Scan for the cell matching the given text and deliver its [X, Y] coordinate at center. 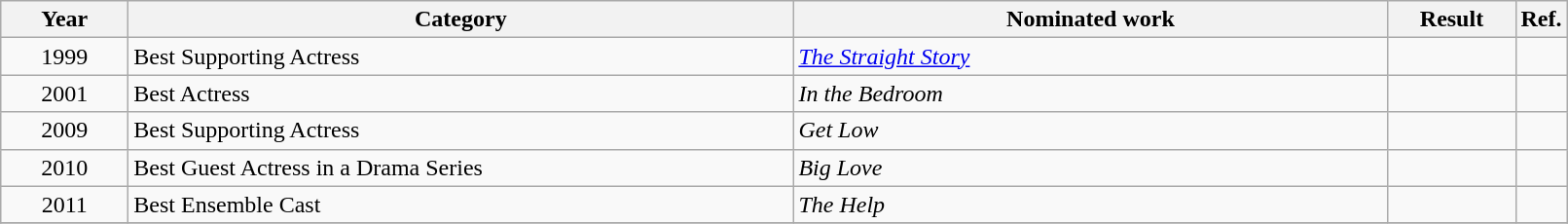
Best Ensemble Cast [461, 205]
In the Bedroom [1090, 93]
Big Love [1090, 168]
Category [461, 19]
2011 [64, 205]
2001 [64, 93]
Ref. [1542, 19]
The Straight Story [1090, 56]
Nominated work [1090, 19]
2009 [64, 131]
Get Low [1090, 131]
Result [1452, 19]
The Help [1090, 205]
Best Guest Actress in a Drama Series [461, 168]
Best Actress [461, 93]
Year [64, 19]
2010 [64, 168]
1999 [64, 56]
